Pinpoint the cell where the given text exists, returning its [X, Y] midpoint coordinate. 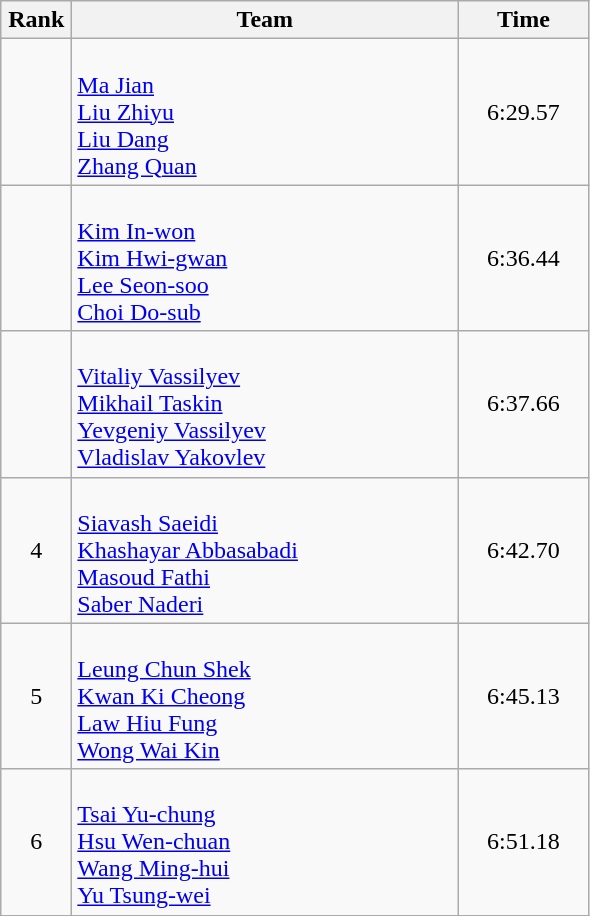
Kim In-wonKim Hwi-gwanLee Seon-sooChoi Do-sub [265, 258]
Leung Chun ShekKwan Ki CheongLaw Hiu FungWong Wai Kin [265, 696]
6:51.18 [524, 842]
5 [36, 696]
Rank [36, 20]
6:42.70 [524, 550]
6 [36, 842]
6:37.66 [524, 404]
Vitaliy VassilyevMikhail TaskinYevgeniy VassilyevVladislav Yakovlev [265, 404]
Time [524, 20]
4 [36, 550]
Team [265, 20]
6:29.57 [524, 112]
Ma JianLiu ZhiyuLiu DangZhang Quan [265, 112]
Siavash SaeidiKhashayar AbbasabadiMasoud FathiSaber Naderi [265, 550]
6:36.44 [524, 258]
Tsai Yu-chungHsu Wen-chuanWang Ming-huiYu Tsung-wei [265, 842]
6:45.13 [524, 696]
